Provide the [X, Y] coordinate of the cell's center where the given text is located.  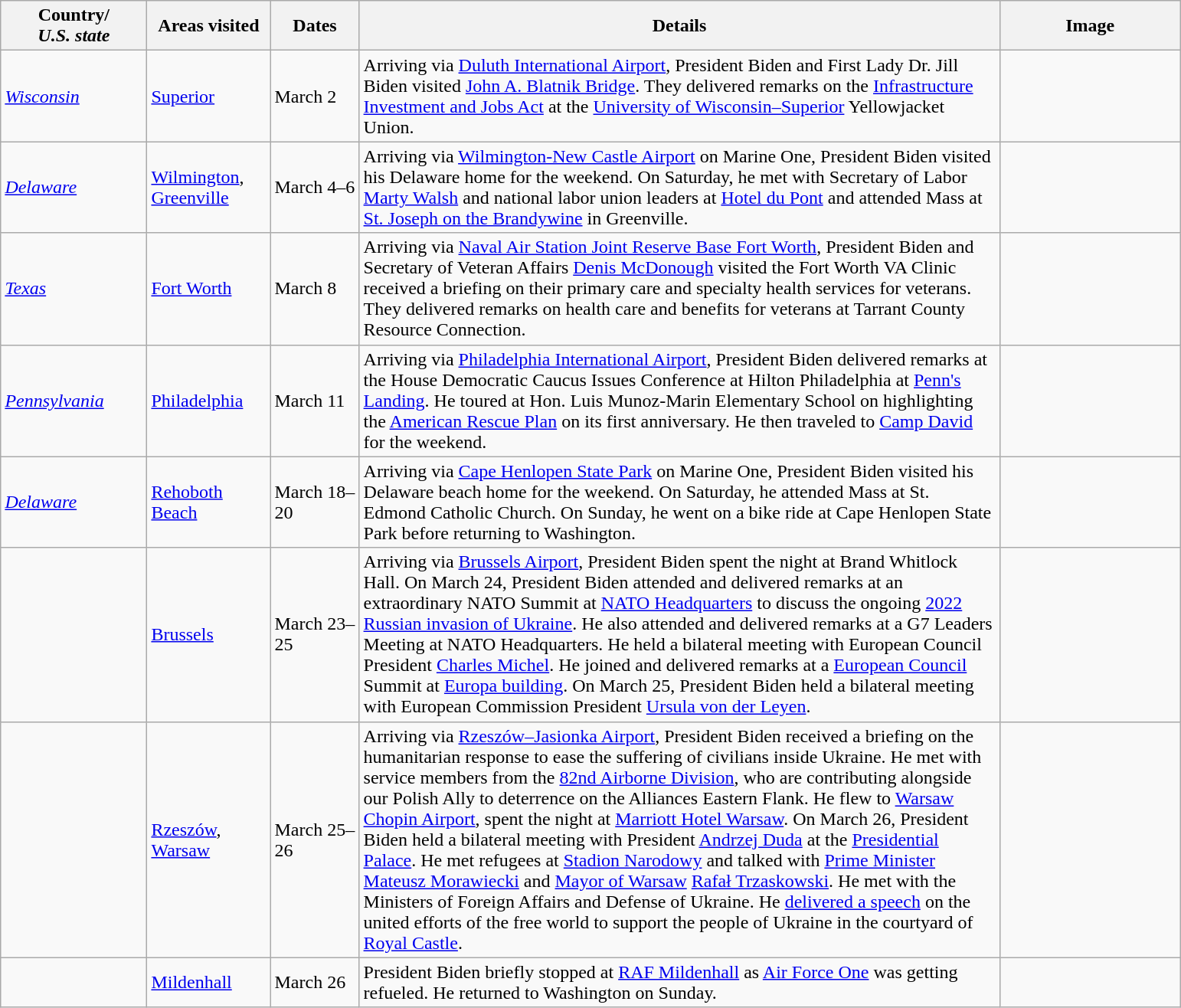
Wisconsin [74, 97]
Brussels [208, 634]
Pennsylvania [74, 401]
March 11 [315, 401]
Philadelphia [208, 401]
Rehoboth Beach [208, 502]
Rzeszów, Warsaw [208, 839]
Image [1090, 26]
March 18–20 [315, 502]
March 26 [315, 982]
Wilmington, Greenville [208, 187]
March 2 [315, 97]
March 25–26 [315, 839]
Fort Worth [208, 289]
Texas [74, 289]
Details [679, 26]
Areas visited [208, 26]
Dates [315, 26]
March 4–6 [315, 187]
Mildenhall [208, 982]
Country/U.S. state [74, 26]
President Biden briefly stopped at RAF Mildenhall as Air Force One was getting refueled. He returned to Washington on Sunday. [679, 982]
March 23–25 [315, 634]
March 8 [315, 289]
Superior [208, 97]
